Extract the (x, y) coordinate from the center of the cell holding the provided text.  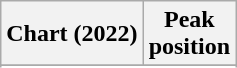
Chart (2022) (72, 34)
Peak position (189, 34)
